Return the [X, Y] coordinate for the center point of the cell that contains the specified text.  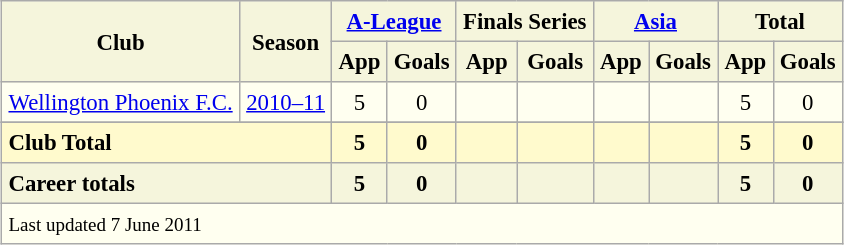
A-League [394, 21]
2010–11 [285, 102]
Career totals [167, 183]
Season [285, 42]
Club Total [167, 142]
Wellington Phoenix F.C. [121, 102]
Finals Series [524, 21]
Club [121, 42]
Last updated 7 June 2011 [422, 223]
Total [780, 21]
Asia [656, 21]
